Identify which cell holds the provided text, then report its (x, y) central coordinate. 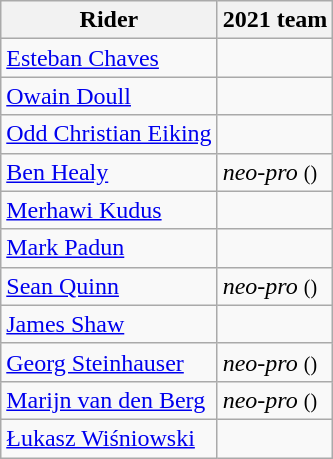
Ben Healy (109, 172)
Sean Quinn (109, 286)
Łukasz Wiśniowski (109, 438)
Odd Christian Eiking (109, 134)
Merhawi Kudus (109, 210)
Owain Doull (109, 96)
2021 team (275, 20)
Mark Padun (109, 248)
Marijn van den Berg (109, 400)
Esteban Chaves (109, 58)
James Shaw (109, 324)
Georg Steinhauser (109, 362)
Rider (109, 20)
